From the cell containing the given text, extract its center point as (x, y) coordinate. 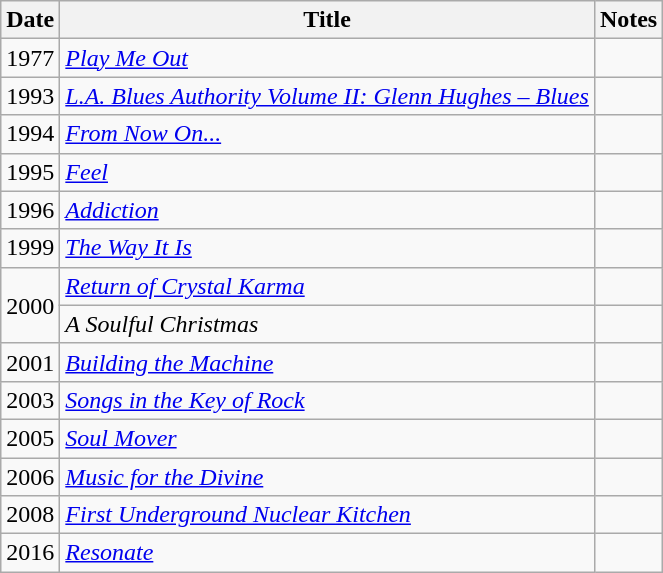
Building the Machine (328, 362)
Addiction (328, 210)
Play Me Out (328, 58)
Resonate (328, 553)
2006 (30, 477)
1995 (30, 172)
Music for the Divine (328, 477)
2000 (30, 305)
1996 (30, 210)
2001 (30, 362)
Feel (328, 172)
The Way It Is (328, 248)
First Underground Nuclear Kitchen (328, 515)
A Soulful Christmas (328, 324)
From Now On... (328, 134)
2003 (30, 400)
2008 (30, 515)
Return of Crystal Karma (328, 286)
1993 (30, 96)
Soul Mover (328, 438)
Songs in the Key of Rock (328, 400)
Date (30, 20)
1999 (30, 248)
L.A. Blues Authority Volume II: Glenn Hughes – Blues (328, 96)
1994 (30, 134)
Title (328, 20)
2016 (30, 553)
1977 (30, 58)
2005 (30, 438)
Notes (628, 20)
